Return [X, Y] of the center of cell containing provided text 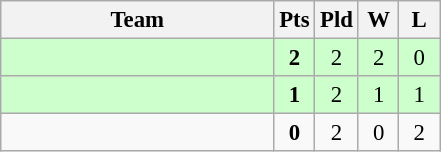
W [378, 20]
Pts [294, 20]
Pld [337, 20]
L [420, 20]
Team [138, 20]
